Extract the (X, Y) coordinate from the center of the cell holding the provided text.  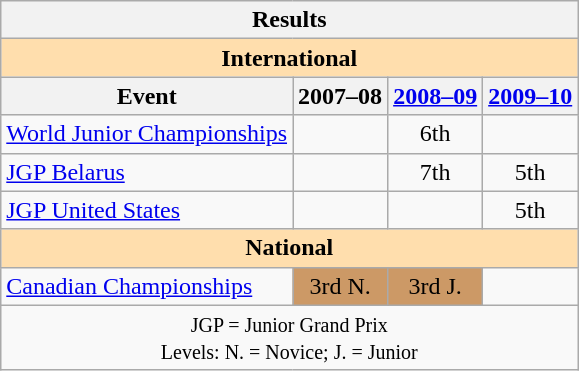
2009–10 (530, 96)
Canadian Championships (147, 286)
Results (290, 20)
National (290, 248)
3rd N. (340, 286)
6th (436, 134)
JGP Belarus (147, 172)
3rd J. (436, 286)
2008–09 (436, 96)
7th (436, 172)
2007–08 (340, 96)
JGP United States (147, 210)
JGP = Junior Grand Prix Levels: N. = Novice; J. = Junior (290, 338)
Event (147, 96)
International (290, 58)
World Junior Championships (147, 134)
